Locate the cell with the specified text and output its [X, Y] center coordinate. 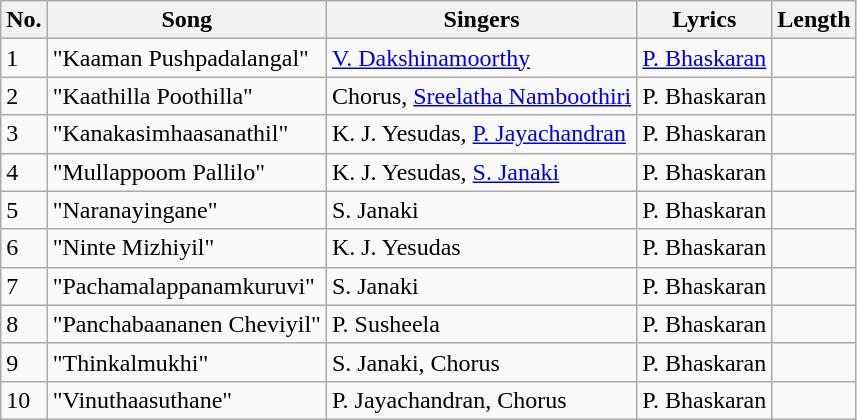
Length [814, 20]
P. Jayachandran, Chorus [481, 400]
Song [186, 20]
6 [24, 248]
"Kaaman Pushpadalangal" [186, 58]
1 [24, 58]
Chorus, Sreelatha Namboothiri [481, 96]
K. J. Yesudas [481, 248]
Lyrics [704, 20]
9 [24, 362]
3 [24, 134]
10 [24, 400]
"Naranayingane" [186, 210]
"Kanakasimhaasanathil" [186, 134]
"Ninte Mizhiyil" [186, 248]
"Thinkalmukhi" [186, 362]
4 [24, 172]
K. J. Yesudas, P. Jayachandran [481, 134]
"Kaathilla Poothilla" [186, 96]
K. J. Yesudas, S. Janaki [481, 172]
7 [24, 286]
"Vinuthaasuthane" [186, 400]
"Pachamalappanamkuruvi" [186, 286]
5 [24, 210]
8 [24, 324]
V. Dakshinamoorthy [481, 58]
"Panchabaananen Cheviyil" [186, 324]
"Mullappoom Pallilo" [186, 172]
S. Janaki, Chorus [481, 362]
Singers [481, 20]
2 [24, 96]
No. [24, 20]
P. Susheela [481, 324]
